Output the (X, Y) coordinate of the center of the cell containing the given text.  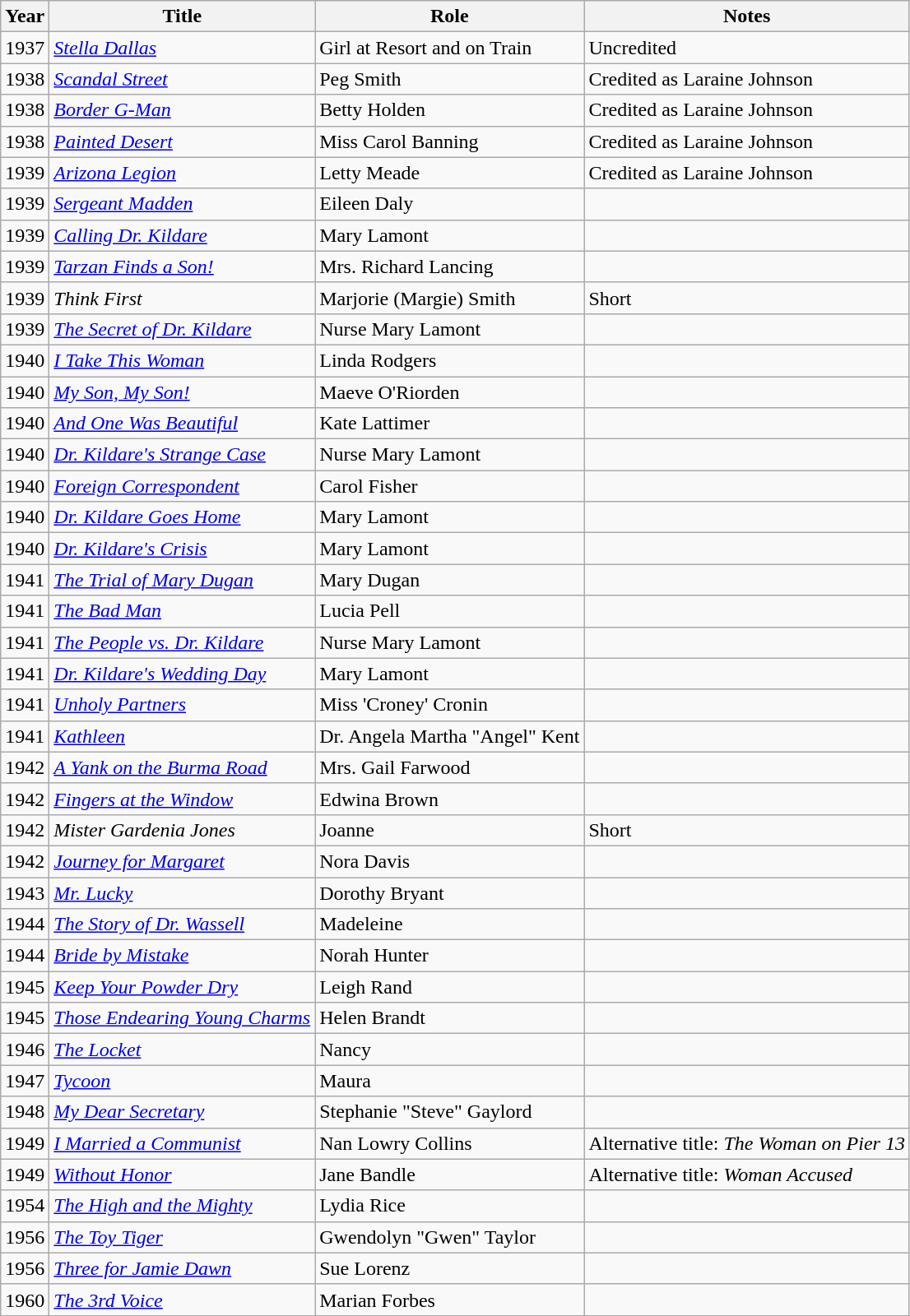
Three for Jamie Dawn (183, 1268)
Girl at Resort and on Train (449, 48)
Sue Lorenz (449, 1268)
Notes (747, 16)
Miss Carol Banning (449, 141)
Mary Dugan (449, 580)
Nora Davis (449, 861)
Dr. Kildare's Strange Case (183, 455)
Linda Rodgers (449, 360)
Dorothy Bryant (449, 892)
1947 (25, 1081)
Stephanie "Steve" Gaylord (449, 1112)
Uncredited (747, 48)
The Secret of Dr. Kildare (183, 329)
Painted Desert (183, 141)
Unholy Partners (183, 705)
Mister Gardenia Jones (183, 830)
The People vs. Dr. Kildare (183, 642)
Maeve O'Riorden (449, 392)
The Toy Tiger (183, 1237)
Tycoon (183, 1081)
Foreign Correspondent (183, 486)
My Dear Secretary (183, 1112)
1946 (25, 1050)
Role (449, 16)
Dr. Kildare's Crisis (183, 549)
Kate Lattimer (449, 424)
My Son, My Son! (183, 392)
Dr. Angela Martha "Angel" Kent (449, 736)
Edwina Brown (449, 799)
The High and the Mighty (183, 1206)
Think First (183, 298)
Alternative title: Woman Accused (747, 1175)
Lydia Rice (449, 1206)
Year (25, 16)
Mrs. Gail Farwood (449, 767)
And One Was Beautiful (183, 424)
Keep Your Powder Dry (183, 987)
Marian Forbes (449, 1300)
Scandal Street (183, 79)
Miss 'Croney' Cronin (449, 705)
Betty Holden (449, 110)
Nan Lowry Collins (449, 1143)
Tarzan Finds a Son! (183, 266)
The Locket (183, 1050)
Those Endearing Young Charms (183, 1018)
Fingers at the Window (183, 799)
Maura (449, 1081)
1954 (25, 1206)
Helen Brandt (449, 1018)
Nancy (449, 1050)
Dr. Kildare Goes Home (183, 517)
Border G-Man (183, 110)
Kathleen (183, 736)
Without Honor (183, 1175)
I Take This Woman (183, 360)
Lucia Pell (449, 611)
1943 (25, 892)
Stella Dallas (183, 48)
Mrs. Richard Lancing (449, 266)
The Trial of Mary Dugan (183, 580)
I Married a Communist (183, 1143)
1948 (25, 1112)
Gwendolyn "Gwen" Taylor (449, 1237)
The Bad Man (183, 611)
Calling Dr. Kildare (183, 235)
Jane Bandle (449, 1175)
Mr. Lucky (183, 892)
Arizona Legion (183, 173)
Madeleine (449, 924)
Dr. Kildare's Wedding Day (183, 674)
Joanne (449, 830)
Leigh Rand (449, 987)
1960 (25, 1300)
Carol Fisher (449, 486)
Journey for Margaret (183, 861)
Letty Meade (449, 173)
The 3rd Voice (183, 1300)
Marjorie (Margie) Smith (449, 298)
1937 (25, 48)
Sergeant Madden (183, 204)
Eileen Daly (449, 204)
The Story of Dr. Wassell (183, 924)
A Yank on the Burma Road (183, 767)
Norah Hunter (449, 956)
Title (183, 16)
Peg Smith (449, 79)
Alternative title: The Woman on Pier 13 (747, 1143)
Bride by Mistake (183, 956)
